Capture the cell that displays the provided text and extract its (X, Y) central coordinate. 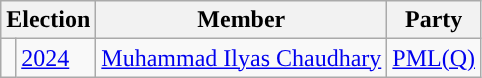
2024 (56, 58)
Member (242, 20)
Election (48, 20)
PML(Q) (434, 58)
Party (434, 20)
Muhammad Ilyas Chaudhary (242, 58)
